Return the (x, y) coordinate for the center point of the cell that contains the specified text.  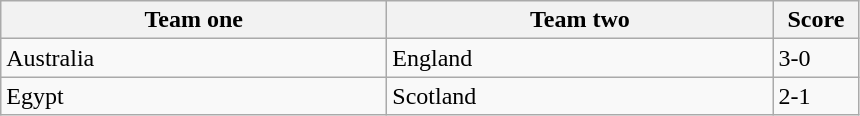
Score (816, 20)
3-0 (816, 58)
Team one (194, 20)
2-1 (816, 96)
Team two (580, 20)
Australia (194, 58)
Scotland (580, 96)
England (580, 58)
Egypt (194, 96)
